For the text-containing cell, return its midpoint in (x, y) coordinate format. 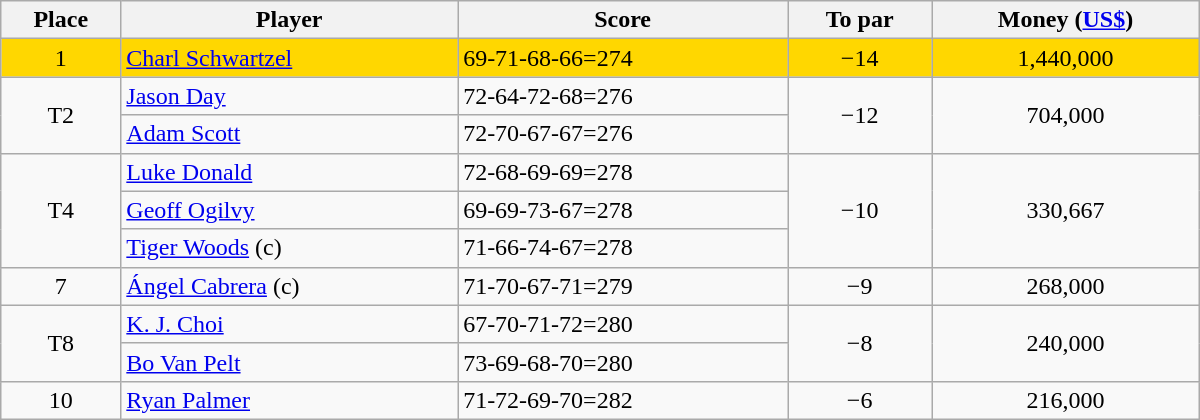
Geoff Ogilvy (290, 210)
K. J. Choi (290, 324)
Place (61, 20)
Money (US$) (1066, 20)
Jason Day (290, 96)
T2 (61, 115)
Charl Schwartzel (290, 58)
Ángel Cabrera (c) (290, 286)
71-70-67-71=279 (623, 286)
Adam Scott (290, 134)
67-70-71-72=280 (623, 324)
T4 (61, 210)
268,000 (1066, 286)
−8 (860, 343)
72-68-69-69=278 (623, 172)
73-69-68-70=280 (623, 362)
Ryan Palmer (290, 400)
T8 (61, 343)
1 (61, 58)
−9 (860, 286)
−6 (860, 400)
71-66-74-67=278 (623, 248)
Score (623, 20)
69-71-68-66=274 (623, 58)
Luke Donald (290, 172)
−12 (860, 115)
1,440,000 (1066, 58)
704,000 (1066, 115)
Bo Van Pelt (290, 362)
−10 (860, 210)
330,667 (1066, 210)
7 (61, 286)
69-69-73-67=278 (623, 210)
216,000 (1066, 400)
72-64-72-68=276 (623, 96)
240,000 (1066, 343)
72-70-67-67=276 (623, 134)
To par (860, 20)
71-72-69-70=282 (623, 400)
−14 (860, 58)
Tiger Woods (c) (290, 248)
10 (61, 400)
Player (290, 20)
